Provide the (x, y) coordinate of the cell's center where the given text is located.  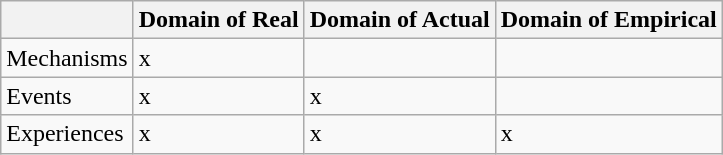
Domain of Actual (400, 20)
Domain of Real (218, 20)
Experiences (67, 134)
Domain of Empirical (608, 20)
Events (67, 96)
Mechanisms (67, 58)
